Determine the (X, Y) coordinate at the center of the cell enclosing the given text.  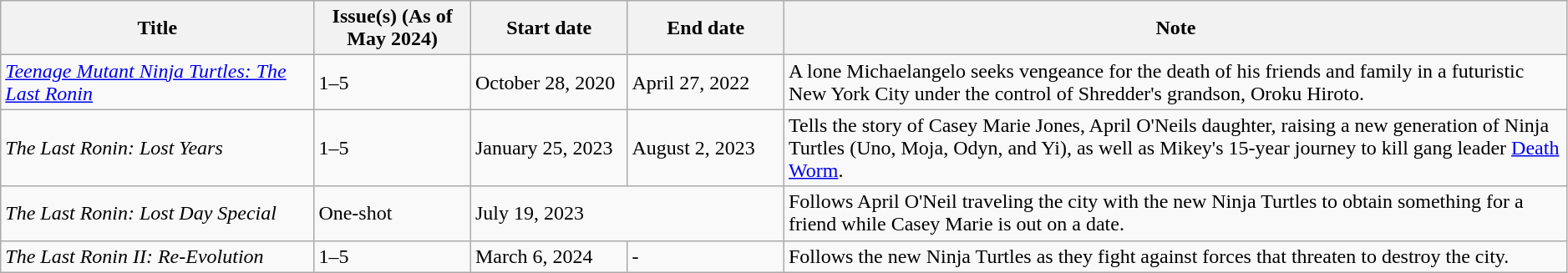
March 6, 2024 (549, 256)
April 27, 2022 (706, 82)
August 2, 2023 (706, 148)
Note (1175, 28)
Issue(s) (As of May 2024) (393, 28)
The Last Ronin II: Re-Evolution (157, 256)
End date (706, 28)
Follows the new Ninja Turtles as they fight against forces that threaten to destroy the city. (1175, 256)
The Last Ronin: Lost Years (157, 148)
Follows April O'Neil traveling the city with the new Ninja Turtles to obtain something for a friend while Casey Marie is out on a date. (1175, 214)
Teenage Mutant Ninja Turtles: The Last Ronin (157, 82)
October 28, 2020 (549, 82)
January 25, 2023 (549, 148)
Title (157, 28)
The Last Ronin: Lost Day Special (157, 214)
One-shot (393, 214)
- (706, 256)
July 19, 2023 (627, 214)
Start date (549, 28)
